For the text-containing cell, return its midpoint in [x, y] coordinate format. 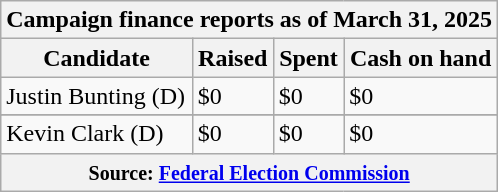
Campaign finance reports as of March 31, 2025 [250, 20]
Justin Bunting (D) [96, 96]
Spent [308, 58]
Raised [232, 58]
Cash on hand [421, 58]
Kevin Clark (D) [96, 134]
Candidate [96, 58]
Source: Federal Election Commission [250, 172]
